Determine the [X, Y] coordinate at the center of the cell enclosing the given text.  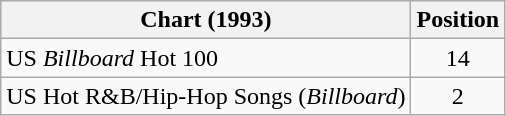
14 [458, 58]
US Hot R&B/Hip-Hop Songs (Billboard) [206, 96]
US Billboard Hot 100 [206, 58]
Chart (1993) [206, 20]
Position [458, 20]
2 [458, 96]
